Scan for the cell matching the given text and deliver its (x, y) coordinate at center. 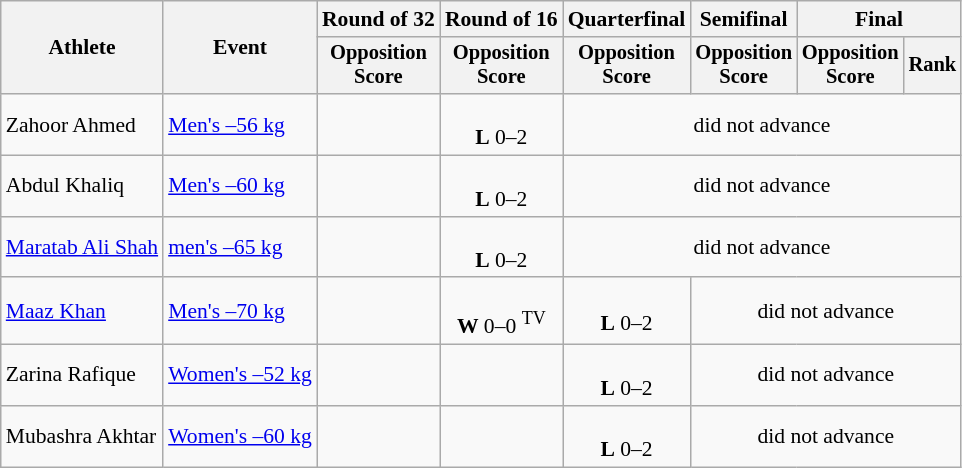
Event (240, 48)
Maratab Ali Shah (82, 248)
Round of 16 (502, 19)
men's –65 kg (240, 248)
Women's –52 kg (240, 376)
Semifinal (744, 19)
Rank (933, 66)
Abdul Khaliq (82, 186)
Quarterfinal (627, 19)
Women's –60 kg (240, 436)
Final (879, 19)
Maaz Khan (82, 312)
Zarina Rafique (82, 376)
Round of 32 (378, 19)
W 0–0 TV (502, 312)
Men's –60 kg (240, 186)
Mubashra Akhtar (82, 436)
Athlete (82, 48)
Zahoor Ahmed (82, 124)
Men's –56 kg (240, 124)
Men's –70 kg (240, 312)
